Scan for the cell matching the given text and deliver its [X, Y] coordinate at center. 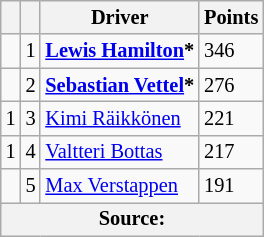
3 [31, 118]
Max Verstappen [120, 186]
276 [231, 85]
Valtteri Bottas [120, 152]
Points [231, 17]
Sebastian Vettel* [120, 85]
4 [31, 152]
Kimi Räikkönen [120, 118]
Driver [120, 17]
Lewis Hamilton* [120, 51]
346 [231, 51]
217 [231, 152]
2 [31, 85]
5 [31, 186]
221 [231, 118]
191 [231, 186]
Source: [132, 219]
